Detect which cell encompasses the target text, then output its [x, y] center coordinate. 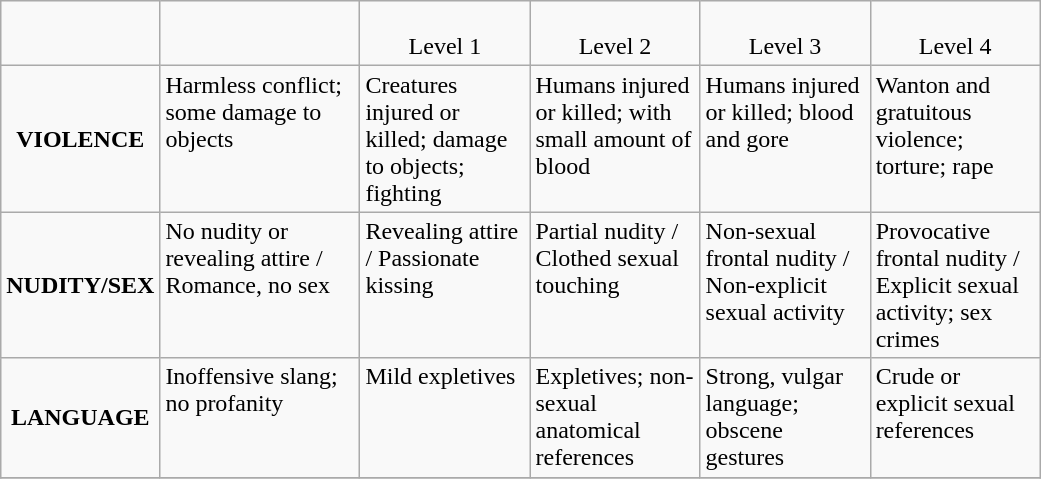
Expletives; non-sexual anatomical references [615, 418]
Level 4 [955, 34]
Partial nudity / Clothed sexual touching [615, 285]
Wanton and gratuitous violence; torture; rape [955, 139]
Humans injured or killed; with small amount of blood [615, 139]
No nudity or revealing attire / Romance, no sex [260, 285]
Harmless conflict; some damage to objects [260, 139]
Level 3 [785, 34]
NUDITY/SEX [80, 285]
Strong, vulgar language; obscene gestures [785, 418]
Creatures injured or killed; damage to objects; fighting [445, 139]
Mild expletives [445, 418]
VIOLENCE [80, 139]
Humans injured or killed; blood and gore [785, 139]
Crude or explicit sexual references [955, 418]
Revealing attire / Passionate kissing [445, 285]
Inoffensive slang; no profanity [260, 418]
Provocative frontal nudity / Explicit sexual activity; sex crimes [955, 285]
Level 1 [445, 34]
Non-sexual frontal nudity / Non-explicit sexual activity [785, 285]
LANGUAGE [80, 418]
Level 2 [615, 34]
